Identify which cell holds the provided text, then report its (X, Y) central coordinate. 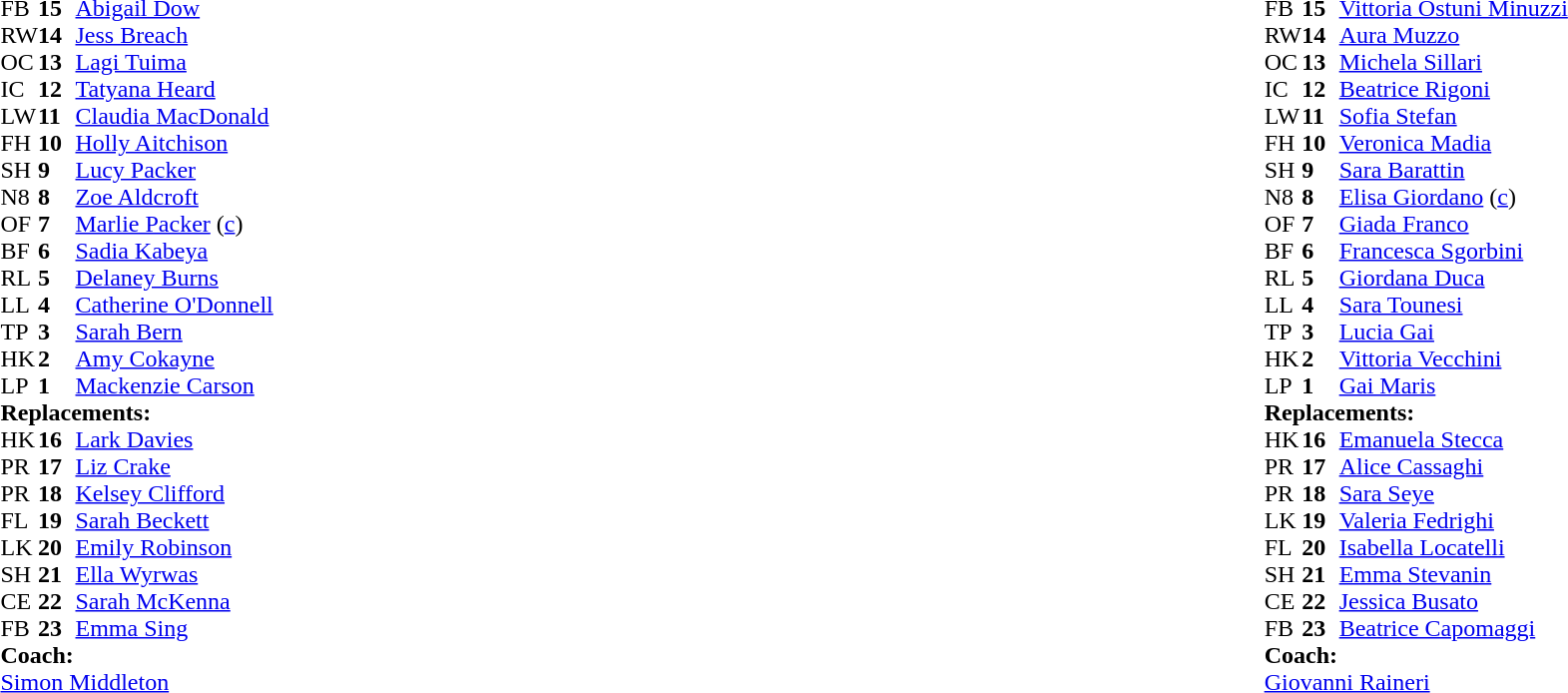
Sarah McKenna (175, 601)
Sarah Bern (175, 332)
Lark Davies (175, 439)
Francesca Sgorbini (1453, 252)
Michela Sillari (1453, 62)
Giada Franco (1453, 224)
Gai Maris (1453, 385)
Beatrice Rigoni (1453, 90)
Liz Crake (175, 467)
Alice Cassaghi (1453, 467)
Aura Muzzo (1453, 36)
Giordana Duca (1453, 278)
Claudia MacDonald (175, 116)
Sadia Kabeya (175, 252)
Isabella Locatelli (1453, 547)
Catherine O'Donnell (175, 306)
Sara Seye (1453, 493)
Vittoria Vecchini (1453, 359)
Ella Wyrwas (175, 575)
Marlie Packer (c) (175, 224)
Jess Breach (175, 36)
Tatyana Heard (175, 90)
Jessica Busato (1453, 601)
Amy Cokayne (175, 359)
Sofia Stefan (1453, 116)
Valeria Fedrighi (1453, 521)
Emily Robinson (175, 547)
Emanuela Stecca (1453, 439)
Lucy Packer (175, 170)
Zoe Aldcroft (175, 198)
Beatrice Capomaggi (1453, 629)
Sara Barattin (1453, 170)
Emma Stevanin (1453, 575)
Elisa Giordano (c) (1453, 198)
Kelsey Clifford (175, 493)
Mackenzie Carson (175, 385)
Delaney Burns (175, 278)
Sara Tounesi (1453, 306)
Veronica Madia (1453, 144)
Holly Aitchison (175, 144)
Lagi Tuima (175, 62)
Sarah Beckett (175, 521)
Lucia Gai (1453, 332)
Emma Sing (175, 629)
